Return the [X, Y] coordinate for the center point of the cell that contains the specified text.  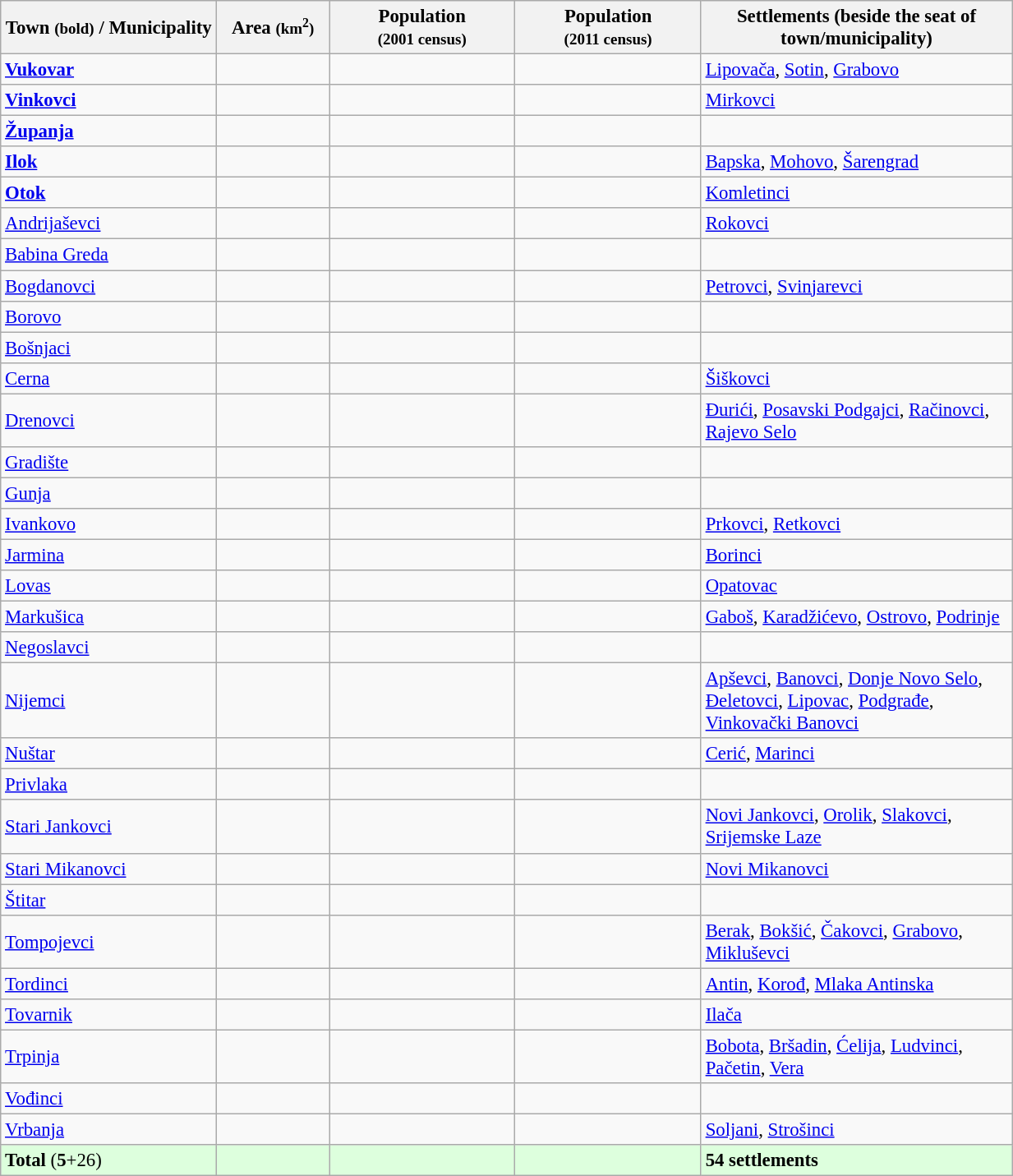
Cerić, Marinci [856, 754]
Novi Jankovci, Orolik, Slakovci, Srijemske Laze [856, 827]
Bapska, Mohovo, Šarengrad [856, 162]
Štitar [108, 900]
Šiškovci [856, 378]
Đurići, Posavski Podgajci, Račinovci, Rajevo Selo [856, 421]
Stari Jankovci [108, 827]
Drenovci [108, 421]
Area (km2) [273, 28]
Opatovac [856, 586]
54 settlements [856, 1160]
Jarmina [108, 555]
Borovo [108, 316]
Novi Mikanovci [856, 869]
Privlaka [108, 785]
Mirkovci [856, 100]
Bobota, Bršadin, Ćelija, Ludvinci, Pačetin, Vera [856, 1057]
Stari Mikanovci [108, 869]
Nijemci [108, 701]
Andrijaševci [108, 224]
Ivankovo [108, 524]
Borinci [856, 555]
Bošnjaci [108, 348]
Markušica [108, 617]
Komletinci [856, 193]
Town (bold) / Municipality [108, 28]
Prkovci, Retkovci [856, 524]
Tompojevci [108, 942]
Tordinci [108, 984]
Vrbanja [108, 1129]
Berak, Bokšić, Čakovci, Grabovo, Mikluševci [856, 942]
Apševci, Banovci, Donje Novo Selo, Đeletovci, Lipovac, Podgrađe, Vinkovački Banovci [856, 701]
Lovas [108, 586]
Antin, Korođ, Mlaka Antinska [856, 984]
Rokovci [856, 224]
Total (5+26) [108, 1160]
Vinkovci [108, 100]
Županja [108, 131]
Lipovača, Sotin, Grabovo [856, 70]
Vođinci [108, 1099]
Population (2011 census) [608, 28]
Trpinja [108, 1057]
Petrovci, Svinjarevci [856, 286]
Soljani, Strošinci [856, 1129]
Ilok [108, 162]
Babina Greda [108, 255]
Tovarnik [108, 1015]
Bogdanovci [108, 286]
Negoslavci [108, 648]
Otok [108, 193]
Gradište [108, 463]
Gaboš, Karadžićevo, Ostrovo, Podrinje [856, 617]
Gunja [108, 493]
Population (2001 census) [422, 28]
Cerna [108, 378]
Ilača [856, 1015]
Vukovar [108, 70]
Nuštar [108, 754]
Settlements (beside the seat of town/municipality) [856, 28]
